Find where the given text appears and provide that cell's center as (X, Y) coordinate. 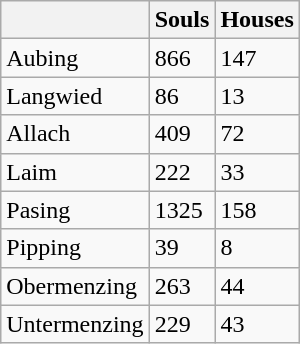
Houses (257, 20)
866 (182, 58)
8 (257, 248)
72 (257, 134)
229 (182, 324)
1325 (182, 210)
Pasing (75, 210)
43 (257, 324)
409 (182, 134)
13 (257, 96)
Souls (182, 20)
158 (257, 210)
222 (182, 172)
44 (257, 286)
Langwied (75, 96)
Untermenzing (75, 324)
Laim (75, 172)
86 (182, 96)
263 (182, 286)
33 (257, 172)
147 (257, 58)
39 (182, 248)
Allach (75, 134)
Obermenzing (75, 286)
Pipping (75, 248)
Aubing (75, 58)
